Pinpoint the cell where the given text exists, returning its [x, y] midpoint coordinate. 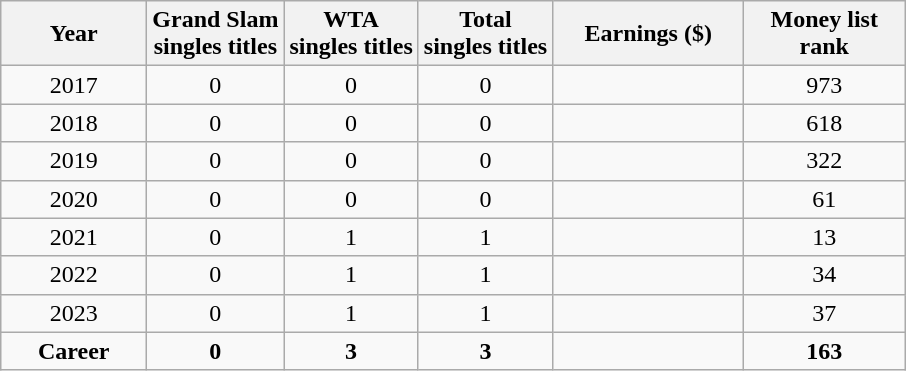
2018 [74, 123]
Totalsingles titles [485, 34]
2023 [74, 313]
2021 [74, 237]
Earnings ($) [648, 34]
61 [824, 199]
973 [824, 85]
13 [824, 237]
37 [824, 313]
Money list rank [824, 34]
2019 [74, 161]
322 [824, 161]
618 [824, 123]
Grand Slamsingles titles [216, 34]
34 [824, 275]
2017 [74, 85]
2020 [74, 199]
WTA singles titles [351, 34]
163 [824, 351]
Career [74, 351]
2022 [74, 275]
Year [74, 34]
